Capture the cell that displays the provided text and extract its (X, Y) central coordinate. 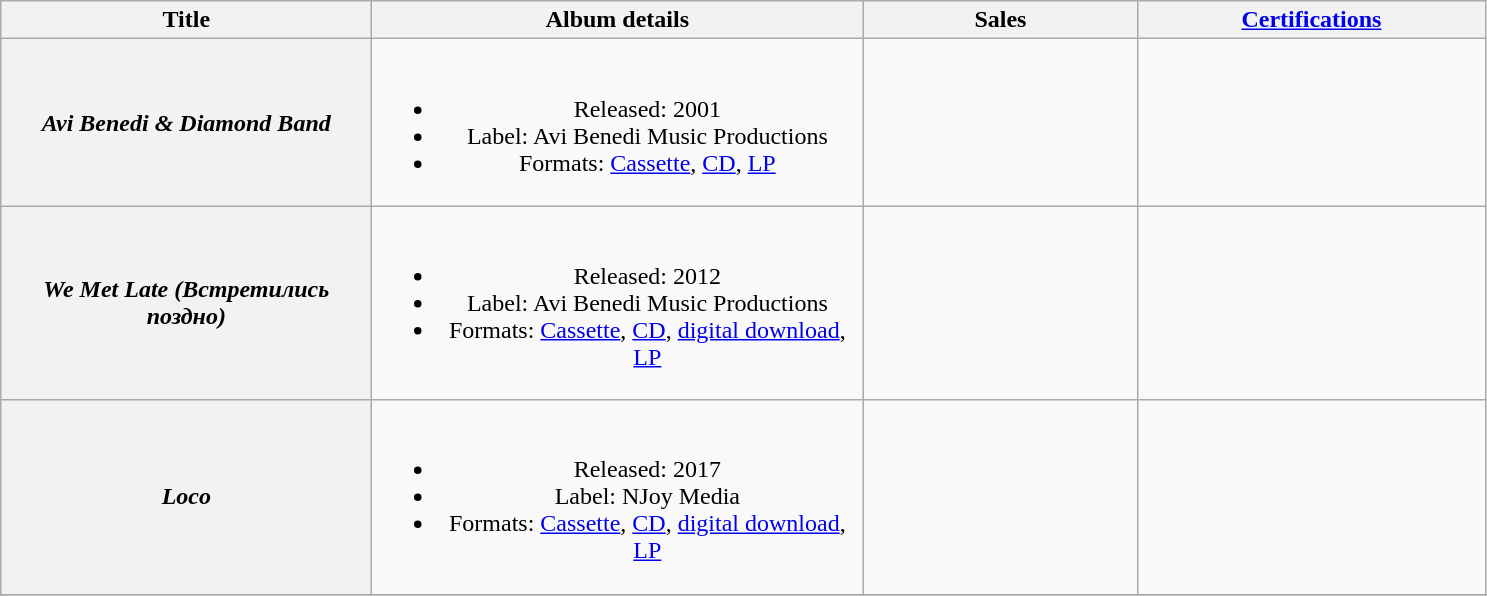
Released: 2001Label: Avi Benedi Music ProductionsFormats: Cassette, CD, LP (618, 122)
Released: 2017Label: NJoy MediaFormats: Cassette, CD, digital download, LP (618, 497)
Title (186, 20)
Avi Benedi & Diamond Band (186, 122)
Loco (186, 497)
We Met Late (Встретились поздно) (186, 303)
Album details (618, 20)
Certifications (1312, 20)
Released: 2012Label: Avi Benedi Music ProductionsFormats: Cassette, CD, digital download, LP (618, 303)
Sales (1000, 20)
